Extract the (x, y) coordinate from the center of the cell holding the provided text.  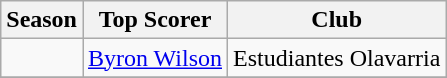
Club (337, 20)
Top Scorer (154, 20)
Byron Wilson (154, 58)
Season (42, 20)
Estudiantes Olavarria (337, 58)
